Locate the cell with the specified text and output its [x, y] center coordinate. 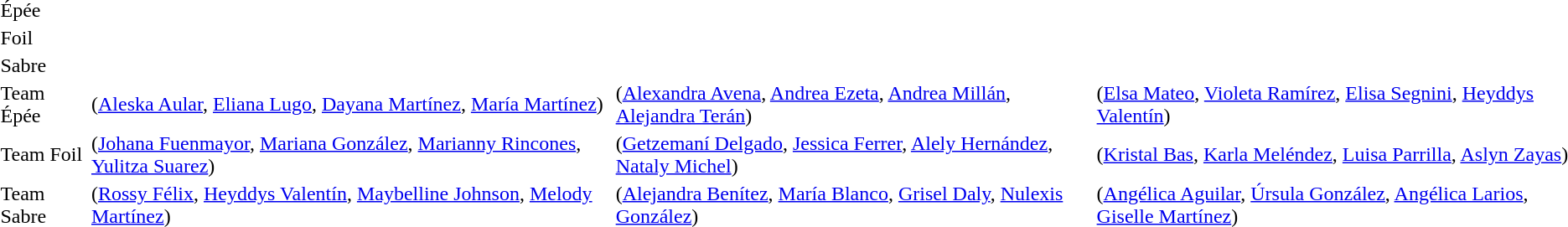
(Alexandra Avena, Andrea Ezeta, Andrea Millán, Alejandra Terán) [853, 104]
(Aleska Aular, Eliana Lugo, Dayana Martínez, María Martínez) [352, 104]
(Getzemaní Delgado, Jessica Ferrer, Alely Hernández, Nataly Michel) [853, 154]
(Johana Fuenmayor, Mariana González, Marianny Rincones, Yulitza Suarez) [352, 154]
